For the text-containing cell, return its midpoint in [x, y] coordinate format. 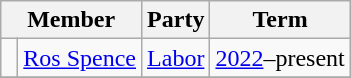
2022–present [280, 58]
Ros Spence [80, 58]
Labor [176, 58]
Term [280, 20]
Member [72, 20]
Party [176, 20]
